Extract the [x, y] coordinate from the center of the cell holding the provided text.  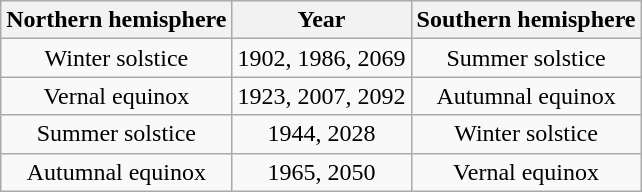
Year [322, 20]
Northern hemisphere [116, 20]
1923, 2007, 2092 [322, 96]
1965, 2050 [322, 172]
Southern hemisphere [526, 20]
1902, 1986, 2069 [322, 58]
1944, 2028 [322, 134]
